Return the (x, y) coordinate for the center point of the cell that contains the specified text.  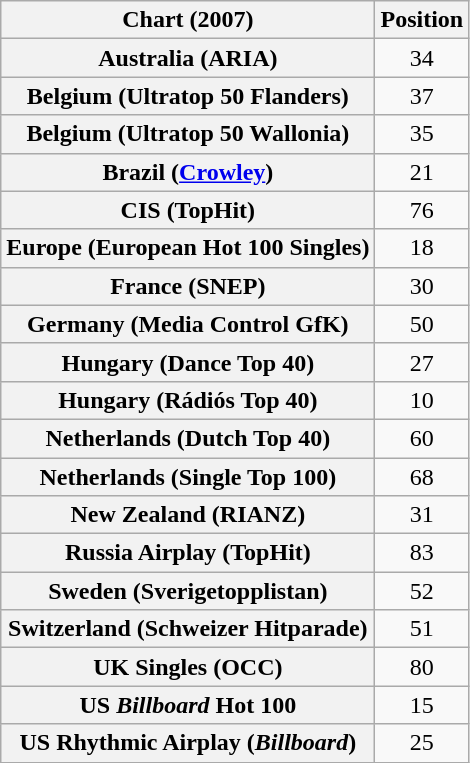
Sweden (Sverigetopplistan) (188, 591)
Position (422, 20)
Chart (2007) (188, 20)
Russia Airplay (TopHit) (188, 553)
Australia (ARIA) (188, 58)
51 (422, 629)
15 (422, 705)
30 (422, 286)
US Rhythmic Airplay (Billboard) (188, 743)
France (SNEP) (188, 286)
US Billboard Hot 100 (188, 705)
Belgium (Ultratop 50 Wallonia) (188, 134)
37 (422, 96)
Brazil (Crowley) (188, 172)
New Zealand (RIANZ) (188, 515)
Belgium (Ultratop 50 Flanders) (188, 96)
31 (422, 515)
Hungary (Rádiós Top 40) (188, 400)
27 (422, 362)
Hungary (Dance Top 40) (188, 362)
Netherlands (Dutch Top 40) (188, 438)
52 (422, 591)
35 (422, 134)
CIS (TopHit) (188, 210)
68 (422, 477)
UK Singles (OCC) (188, 667)
10 (422, 400)
80 (422, 667)
18 (422, 248)
25 (422, 743)
21 (422, 172)
34 (422, 58)
Europe (European Hot 100 Singles) (188, 248)
Netherlands (Single Top 100) (188, 477)
83 (422, 553)
Switzerland (Schweizer Hitparade) (188, 629)
60 (422, 438)
50 (422, 324)
Germany (Media Control GfK) (188, 324)
76 (422, 210)
